Return the (X, Y) coordinate for the center point of the cell that contains the specified text.  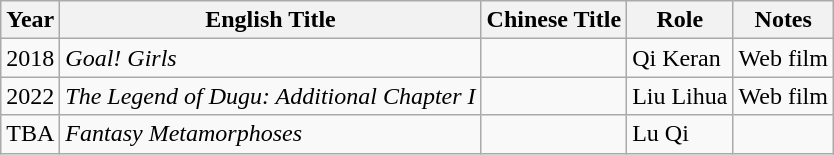
Qi Keran (680, 58)
Goal! Girls (270, 58)
TBA (30, 134)
Lu Qi (680, 134)
Fantasy Metamorphoses (270, 134)
2018 (30, 58)
The Legend of Dugu: Additional Chapter I (270, 96)
English Title (270, 20)
Liu Lihua (680, 96)
2022 (30, 96)
Year (30, 20)
Notes (783, 20)
Role (680, 20)
Chinese Title (554, 20)
